Scan for the cell matching the given text and deliver its [X, Y] coordinate at center. 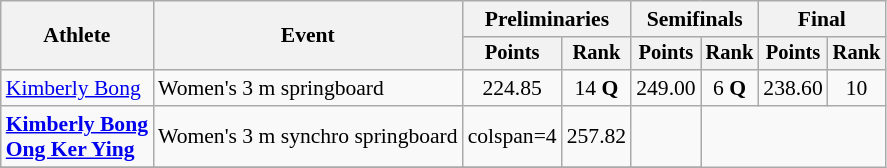
Kimberly Bong Ong Ker Ying [77, 136]
Final [822, 19]
Women's 3 m springboard [308, 88]
Preliminaries [548, 19]
10 [857, 88]
Athlete [77, 36]
Event [308, 36]
249.00 [666, 88]
224.85 [512, 88]
colspan=4 [512, 136]
6 Q [730, 88]
Kimberly Bong [77, 88]
Semifinals [694, 19]
Women's 3 m synchro springboard [308, 136]
257.82 [596, 136]
238.60 [792, 88]
14 Q [596, 88]
